Output the [X, Y] coordinate of the center of the cell containing the given text.  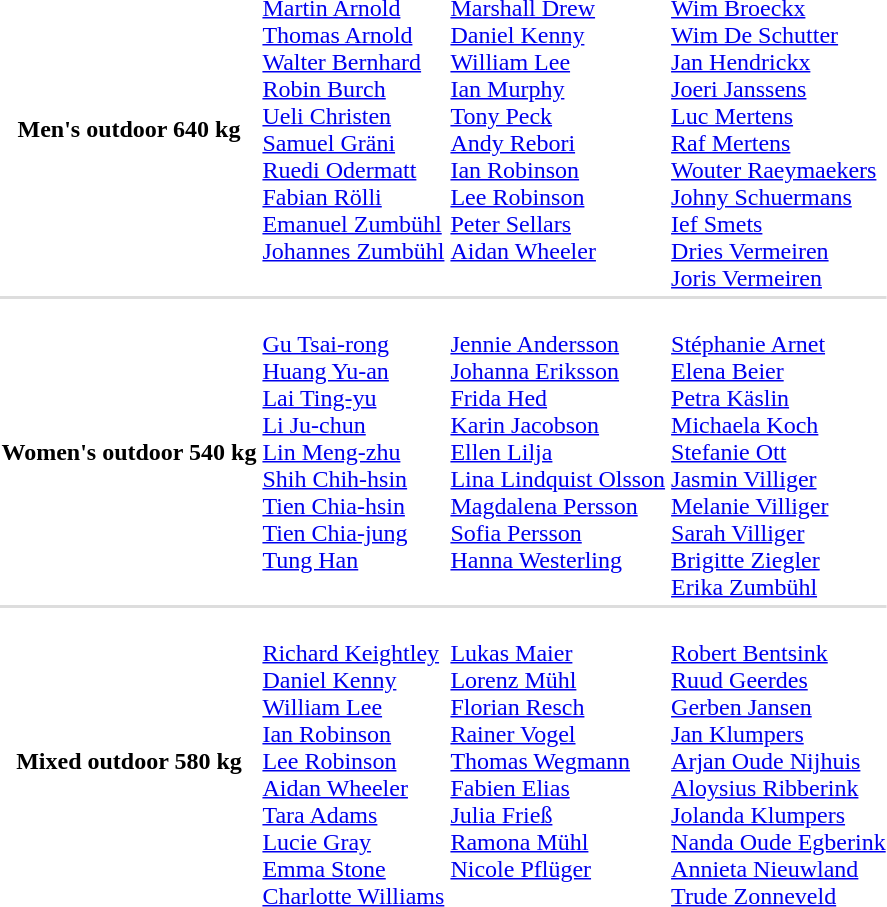
Jennie AnderssonJohanna ErikssonFrida HedKarin JacobsonEllen LiljaLina Lindquist OlssonMagdalena PerssonSofia PerssonHanna Westerling [558, 452]
Gu Tsai-rongHuang Yu-anLai Ting-yuLi Ju-chunLin Meng-zhuShih Chih-hsinTien Chia-hsinTien Chia-jungTung Han [354, 452]
Women's outdoor 540 kg [129, 452]
